Locate the cell with the specified text and output its (X, Y) center coordinate. 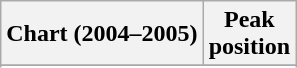
Peakposition (249, 34)
Chart (2004–2005) (102, 34)
